Determine the [X, Y] coordinate at the center of the cell enclosing the given text.  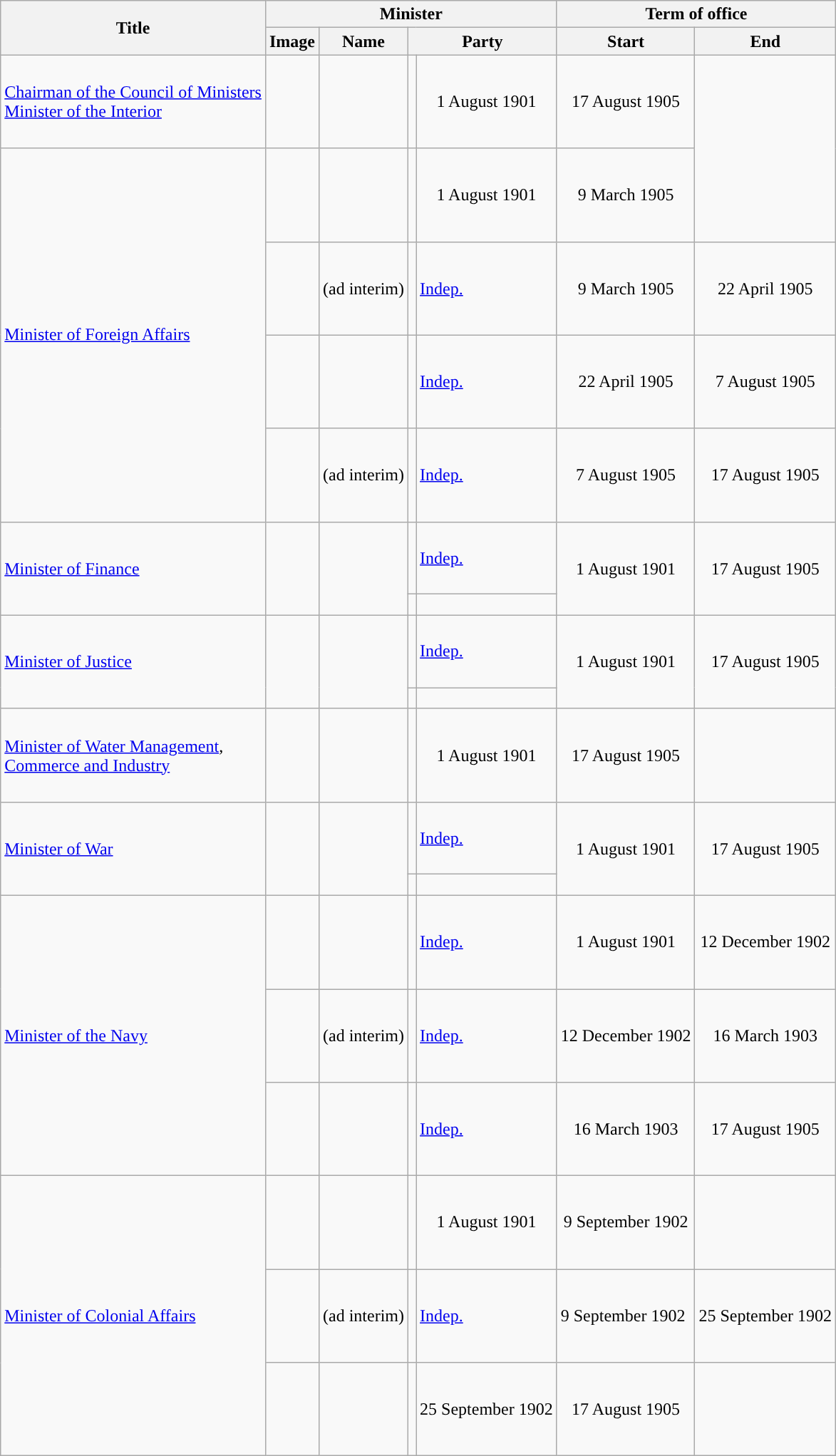
Party [482, 41]
Minister of Justice [133, 661]
Term of office [696, 14]
Title [133, 28]
Minister of War [133, 848]
End [765, 41]
Minister [411, 14]
Image [292, 41]
Minister of the Navy [133, 1035]
Minister of Water Management, Commerce and Industry [133, 755]
Minister of Colonial Affairs [133, 1316]
Name [363, 41]
Minister of Finance [133, 569]
Start [626, 41]
Minister of Foreign Affairs [133, 335]
Chairman of the Council of Ministers Minister of the Interior [133, 101]
